From the cell containing the given text, extract its center point as [x, y] coordinate. 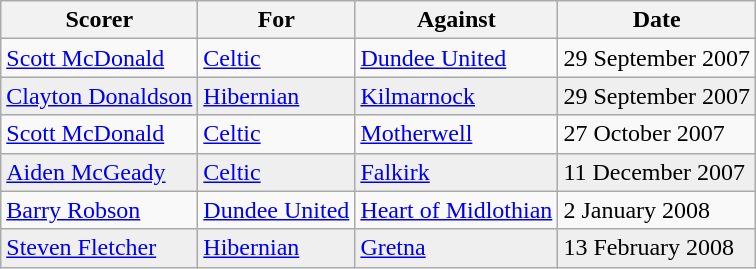
Kilmarnock [456, 96]
Aiden McGeady [100, 172]
Scorer [100, 20]
Against [456, 20]
Clayton Donaldson [100, 96]
13 February 2008 [657, 248]
Falkirk [456, 172]
Steven Fletcher [100, 248]
Motherwell [456, 134]
2 January 2008 [657, 210]
Date [657, 20]
Heart of Midlothian [456, 210]
For [276, 20]
Barry Robson [100, 210]
Gretna [456, 248]
11 December 2007 [657, 172]
27 October 2007 [657, 134]
